Capture the cell that displays the provided text and extract its (X, Y) central coordinate. 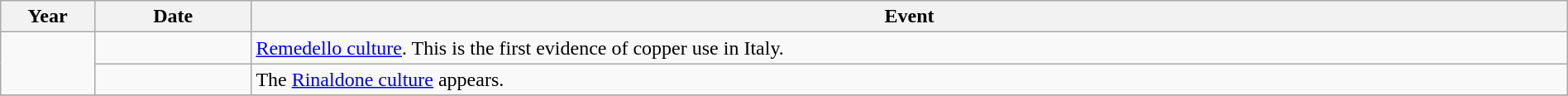
Event (910, 17)
Remedello culture. This is the first evidence of copper use in Italy. (910, 48)
Date (172, 17)
The Rinaldone culture appears. (910, 79)
Year (48, 17)
